Provide the [x, y] coordinate of the cell's center where the given text is located.  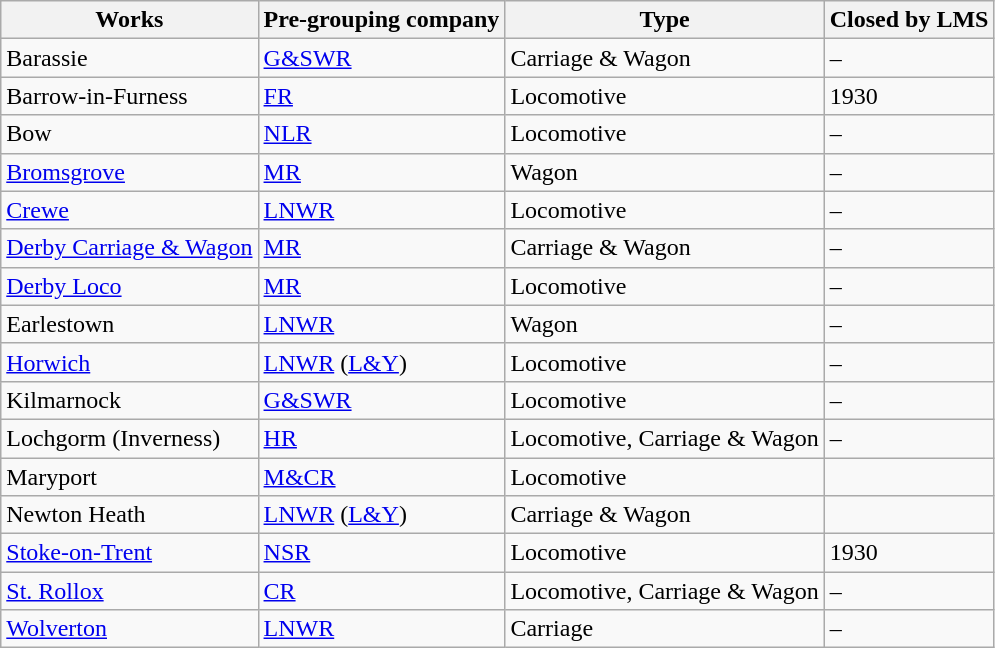
Newton Heath [130, 515]
CR [382, 591]
Closed by LMS [909, 20]
HR [382, 438]
NSR [382, 553]
Carriage [664, 629]
Horwich [130, 362]
Barassie [130, 58]
Bow [130, 134]
Stoke-on-Trent [130, 553]
Wolverton [130, 629]
Derby Loco [130, 286]
Type [664, 20]
Derby Carriage & Wagon [130, 248]
Barrow-in-Furness [130, 96]
Bromsgrove [130, 172]
FR [382, 96]
Earlestown [130, 324]
Kilmarnock [130, 400]
Pre-grouping company [382, 20]
Crewe [130, 210]
M&CR [382, 477]
Lochgorm (Inverness) [130, 438]
Works [130, 20]
Maryport [130, 477]
St. Rollox [130, 591]
NLR [382, 134]
